Find where the given text appears and provide that cell's center as [x, y] coordinate. 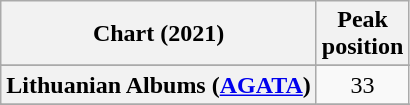
Chart (2021) [159, 34]
Lithuanian Albums (AGATA) [159, 85]
33 [362, 85]
Peakposition [362, 34]
